For the text-containing cell, return its midpoint in (x, y) coordinate format. 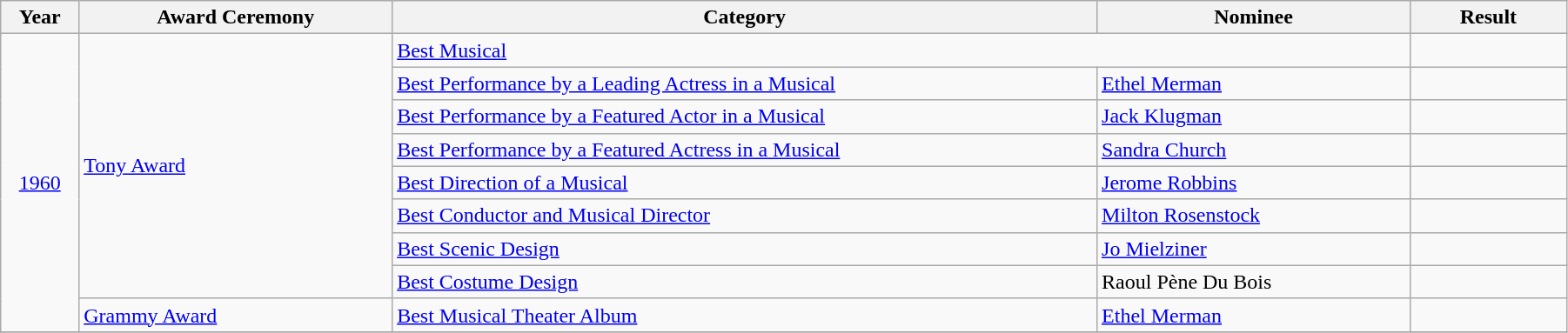
Tony Award (236, 166)
Award Ceremony (236, 17)
Raoul Pène Du Bois (1254, 282)
Grammy Award (236, 315)
Jerome Robbins (1254, 183)
Best Performance by a Featured Actress in a Musical (745, 150)
Jack Klugman (1254, 117)
Nominee (1254, 17)
Milton Rosenstock (1254, 216)
Category (745, 17)
Best Costume Design (745, 282)
Best Scenic Design (745, 249)
Best Performance by a Leading Actress in a Musical (745, 83)
Best Musical Theater Album (745, 315)
Year (40, 17)
Best Direction of a Musical (745, 183)
1960 (40, 183)
Best Musical (901, 50)
Sandra Church (1254, 150)
Best Performance by a Featured Actor in a Musical (745, 117)
Best Conductor and Musical Director (745, 216)
Jo Mielziner (1254, 249)
Result (1488, 17)
